Return [x, y] of the center of cell containing provided text 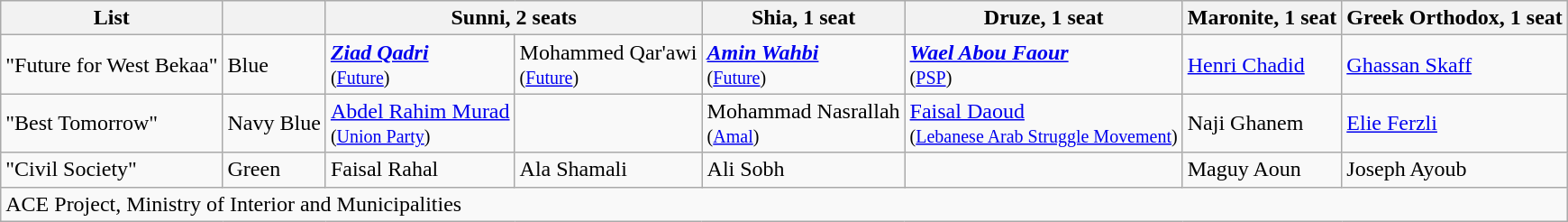
Henri Chadid [1262, 65]
ACE Project, Ministry of Interior and Municipalities [784, 204]
Ghassan Skaff [1454, 65]
Joseph Ayoub [1454, 170]
Maronite, 1 seat [1262, 18]
Maguy Aoun [1262, 170]
Ziad Qadri(Future) [420, 65]
Naji Ghanem [1262, 123]
Mohammad Nasrallah(Amal) [804, 123]
Blue [274, 65]
Faisal Daoud(Lebanese Arab Struggle Movement) [1044, 123]
"Future for West Bekaa" [112, 65]
List [112, 18]
Shia, 1 seat [804, 18]
Druze, 1 seat [1044, 18]
Ala Shamali [608, 170]
Ali Sobh [804, 170]
"Civil Society" [112, 170]
Mohammed Qar'awi(Future) [608, 65]
Wael Abou Faour(PSP) [1044, 65]
Faisal Rahal [420, 170]
Amin Wahbi(Future) [804, 65]
"Best Tomorrow" [112, 123]
Green [274, 170]
Elie Ferzli [1454, 123]
Greek Orthodox, 1 seat [1454, 18]
Sunni, 2 seats [514, 18]
Abdel Rahim Murad(Union Party) [420, 123]
Navy Blue [274, 123]
